Return the [x, y] coordinate for the center point of the cell that contains the specified text.  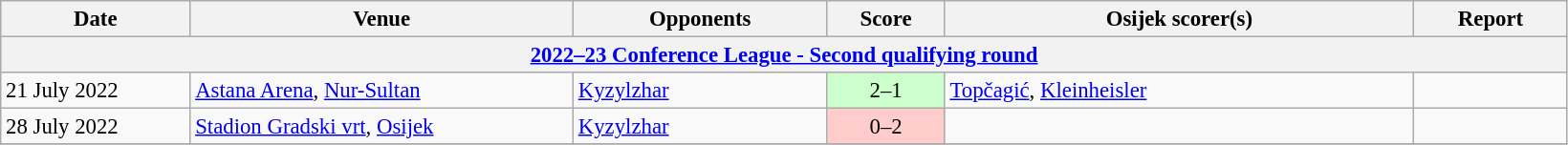
Astana Arena, Nur-Sultan [382, 91]
2–1 [885, 91]
Score [885, 19]
Opponents [700, 19]
Report [1492, 19]
2022–23 Conference League - Second qualifying round [784, 55]
Date [96, 19]
Venue [382, 19]
Topčagić, Kleinheisler [1180, 91]
0–2 [885, 127]
21 July 2022 [96, 91]
Osijek scorer(s) [1180, 19]
Stadion Gradski vrt, Osijek [382, 127]
28 July 2022 [96, 127]
